From the cell containing the given text, extract its center point as [X, Y] coordinate. 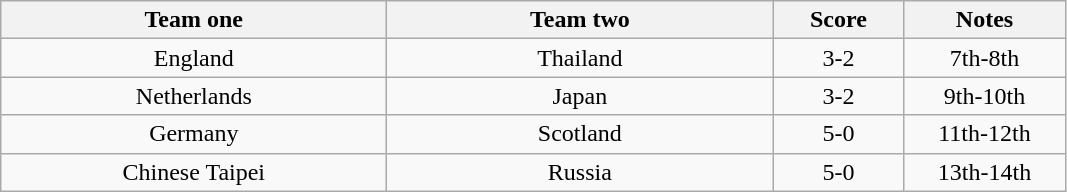
Chinese Taipei [194, 172]
11th-12th [984, 134]
Score [838, 20]
Russia [580, 172]
Notes [984, 20]
13th-14th [984, 172]
Team one [194, 20]
Team two [580, 20]
7th-8th [984, 58]
Japan [580, 96]
Germany [194, 134]
England [194, 58]
9th-10th [984, 96]
Scotland [580, 134]
Netherlands [194, 96]
Thailand [580, 58]
